Determine the (X, Y) coordinate at the center of the cell enclosing the given text.  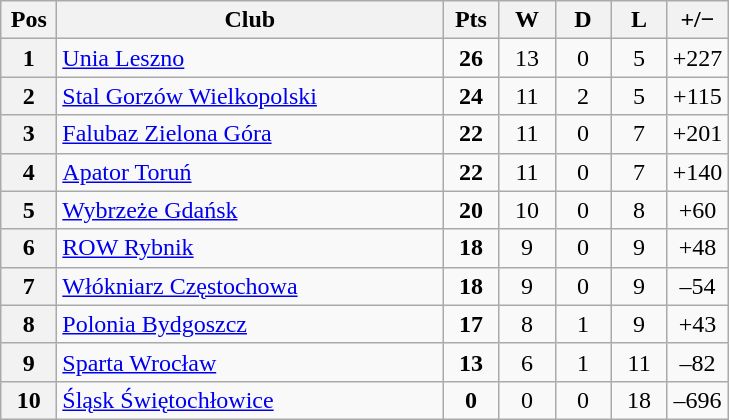
+/− (698, 20)
Sparta Wrocław (250, 362)
–696 (698, 400)
Polonia Bydgoszcz (250, 324)
17 (471, 324)
–82 (698, 362)
ROW Rybnik (250, 248)
+43 (698, 324)
Falubaz Zielona Góra (250, 134)
26 (471, 58)
Unia Leszno (250, 58)
24 (471, 96)
Club (250, 20)
Włókniarz Częstochowa (250, 286)
+227 (698, 58)
+140 (698, 172)
Pos (29, 20)
+115 (698, 96)
Śląsk Świętochłowice (250, 400)
D (583, 20)
Wybrzeże Gdańsk (250, 210)
–54 (698, 286)
Stal Gorzów Wielkopolski (250, 96)
3 (29, 134)
Pts (471, 20)
4 (29, 172)
W (527, 20)
L (639, 20)
+60 (698, 210)
20 (471, 210)
+201 (698, 134)
+48 (698, 248)
Apator Toruń (250, 172)
